Return the (X, Y) coordinate for the center point of the cell that contains the specified text.  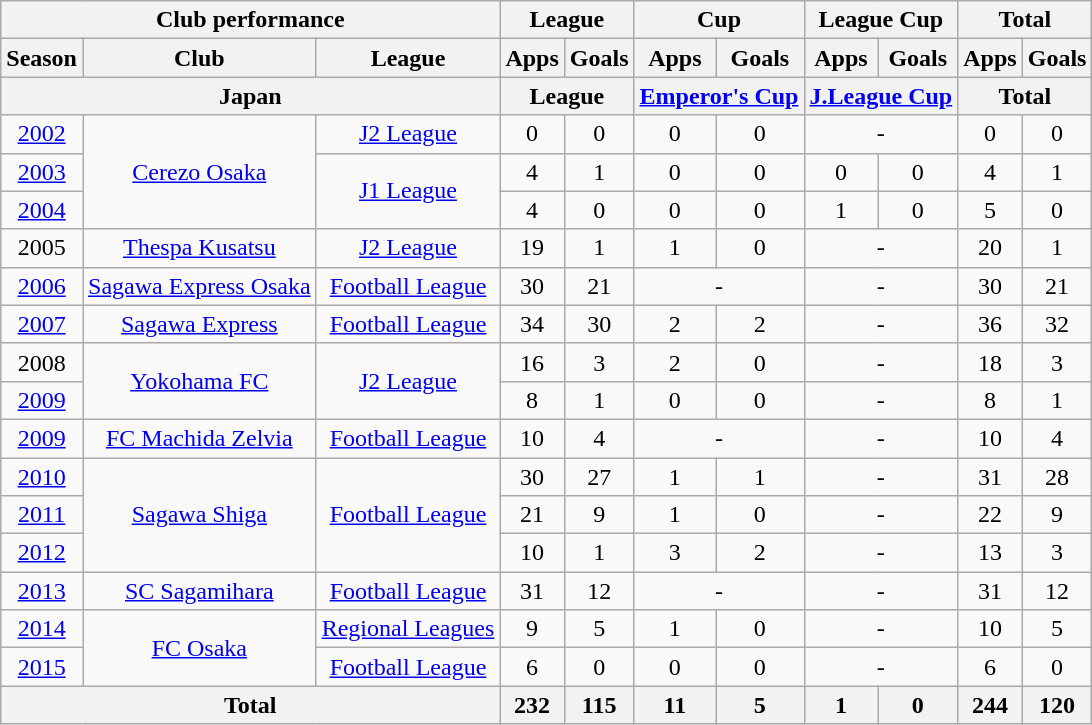
Japan (250, 96)
Yokohama FC (199, 381)
16 (532, 362)
22 (990, 515)
232 (532, 705)
Sagawa Shiga (199, 515)
Cerezo Osaka (199, 172)
2003 (42, 172)
115 (599, 705)
2014 (42, 629)
34 (532, 324)
2002 (42, 134)
32 (1057, 324)
Season (42, 58)
FC Osaka (199, 648)
2006 (42, 286)
Regional Leagues (408, 629)
2015 (42, 667)
2005 (42, 248)
11 (675, 705)
18 (990, 362)
27 (599, 477)
36 (990, 324)
Club (199, 58)
28 (1057, 477)
Sagawa Express (199, 324)
2012 (42, 553)
Cup (719, 20)
120 (1057, 705)
J.League Cup (881, 96)
J1 League (408, 191)
13 (990, 553)
Emperor's Cup (719, 96)
2008 (42, 362)
244 (990, 705)
19 (532, 248)
FC Machida Zelvia (199, 438)
2013 (42, 591)
Club performance (250, 20)
SC Sagamihara (199, 591)
Sagawa Express Osaka (199, 286)
League Cup (881, 20)
2011 (42, 515)
2004 (42, 210)
2010 (42, 477)
20 (990, 248)
Thespa Kusatsu (199, 248)
2007 (42, 324)
